Locate the cell with the specified text and output its [x, y] center coordinate. 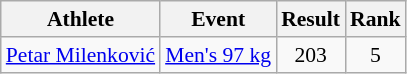
Athlete [80, 19]
Event [218, 19]
Men's 97 kg [218, 55]
Result [310, 19]
5 [376, 55]
203 [310, 55]
Petar Milenković [80, 55]
Rank [376, 19]
